Extract the [x, y] coordinate from the center of the cell holding the provided text.  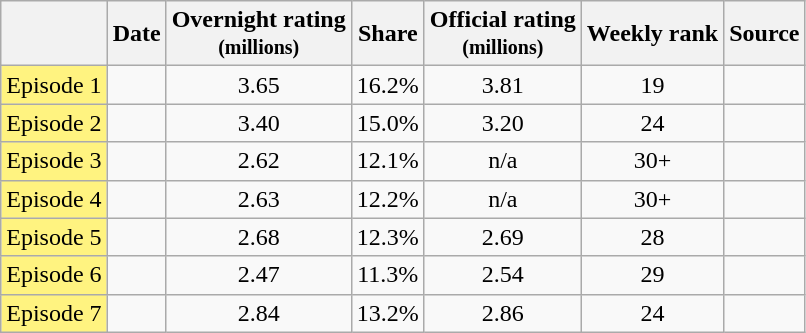
3.20 [502, 123]
2.86 [502, 313]
2.69 [502, 237]
15.0% [388, 123]
12.1% [388, 161]
3.40 [258, 123]
Weekly rank [652, 34]
2.62 [258, 161]
29 [652, 275]
Episode 4 [54, 199]
2.63 [258, 199]
13.2% [388, 313]
28 [652, 237]
Share [388, 34]
2.68 [258, 237]
Episode 1 [54, 85]
3.81 [502, 85]
3.65 [258, 85]
16.2% [388, 85]
Episode 6 [54, 275]
Episode 2 [54, 123]
Episode 7 [54, 313]
12.2% [388, 199]
11.3% [388, 275]
Episode 3 [54, 161]
19 [652, 85]
Overnight rating(millions) [258, 34]
2.47 [258, 275]
Date [136, 34]
Episode 5 [54, 237]
Source [764, 34]
2.84 [258, 313]
Official rating(millions) [502, 34]
2.54 [502, 275]
12.3% [388, 237]
